Identify which cell holds the provided text, then report its (X, Y) central coordinate. 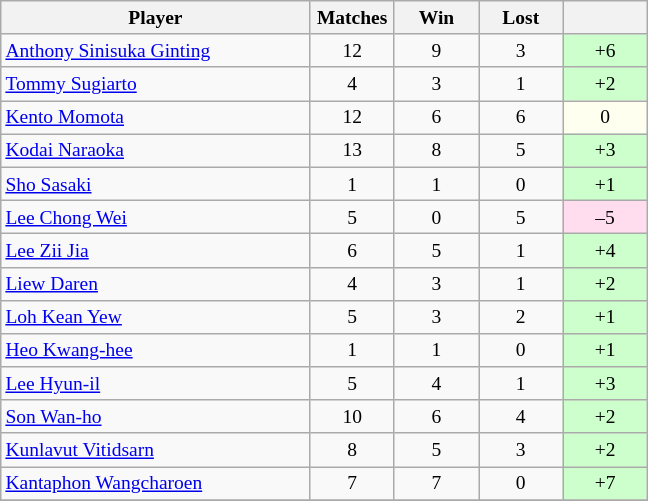
13 (352, 150)
Player (156, 18)
Heo Kwang-hee (156, 350)
10 (352, 416)
Anthony Sinisuka Ginting (156, 50)
Kunlavut Vitidsarn (156, 450)
Sho Sasaki (156, 184)
Liew Daren (156, 284)
Kantaphon Wangcharoen (156, 484)
2 (521, 316)
Lee Hyun-il (156, 384)
–5 (605, 216)
Lost (521, 18)
Lee Zii Jia (156, 250)
+7 (605, 484)
Tommy Sugiarto (156, 84)
Kento Momota (156, 118)
9 (436, 50)
+6 (605, 50)
Son Wan-ho (156, 416)
+4 (605, 250)
Matches (352, 18)
Kodai Naraoka (156, 150)
Win (436, 18)
Lee Chong Wei (156, 216)
Loh Kean Yew (156, 316)
